Find where the given text appears and provide that cell's center as (x, y) coordinate. 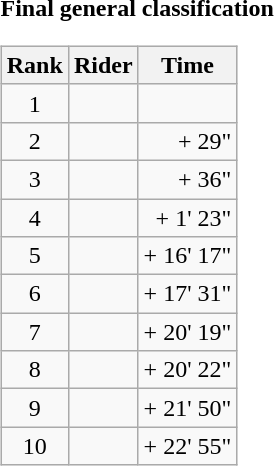
+ 16' 17" (188, 256)
8 (34, 370)
4 (34, 217)
+ 36" (188, 179)
Time (188, 65)
Rider (103, 65)
6 (34, 294)
+ 17' 31" (188, 294)
+ 1' 23" (188, 217)
7 (34, 332)
5 (34, 256)
1 (34, 103)
9 (34, 408)
10 (34, 446)
+ 20' 22" (188, 370)
Rank (34, 65)
3 (34, 179)
+ 20' 19" (188, 332)
+ 21' 50" (188, 408)
2 (34, 141)
+ 29" (188, 141)
+ 22' 55" (188, 446)
